Determine the (x, y) coordinate at the center of the cell enclosing the given text.  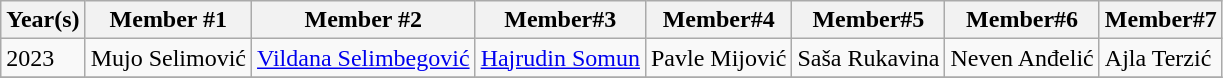
Member#4 (718, 20)
Hajrudin Somun (560, 58)
Pavle Mijović (718, 58)
2023 (43, 58)
Mujo Selimović (168, 58)
Member#7 (1160, 20)
Year(s) (43, 20)
Member#5 (868, 20)
Member#6 (1022, 20)
Ajla Terzić (1160, 58)
Member #2 (364, 20)
Neven Anđelić (1022, 58)
Vildana Selimbegović (364, 58)
Saša Rukavina (868, 58)
Member#3 (560, 20)
Member #1 (168, 20)
